Return the (x, y) coordinate for the center point of the cell that contains the specified text.  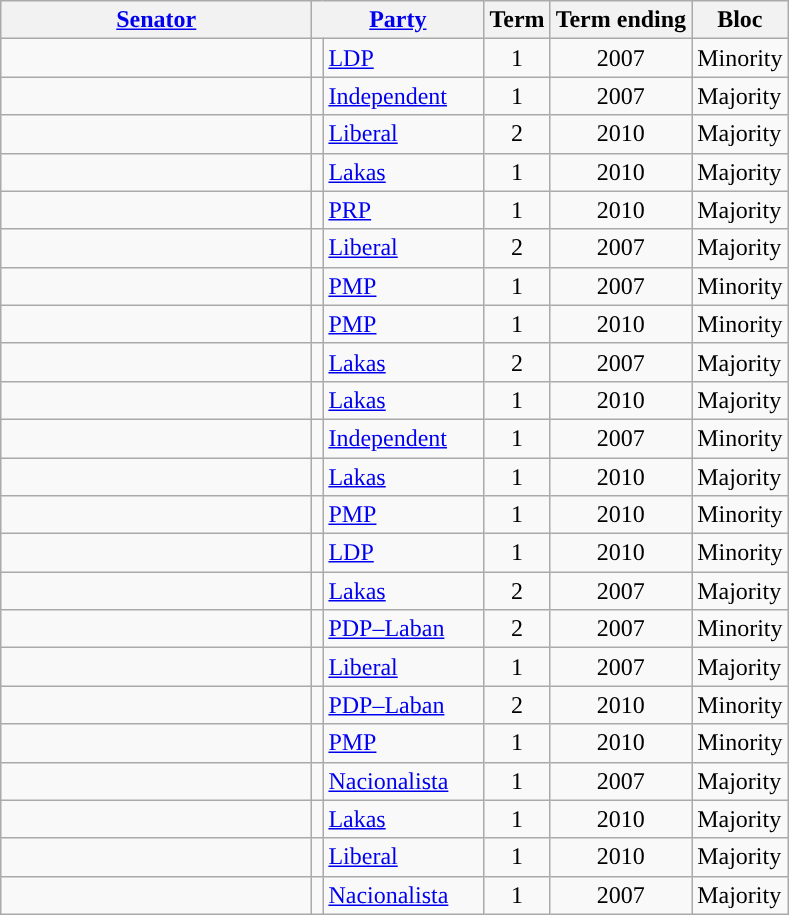
Term (517, 20)
Party (398, 20)
PRP (404, 210)
Term ending (621, 20)
Senator (156, 20)
Bloc (740, 20)
